Extract the (x, y) coordinate from the center of the cell holding the provided text.  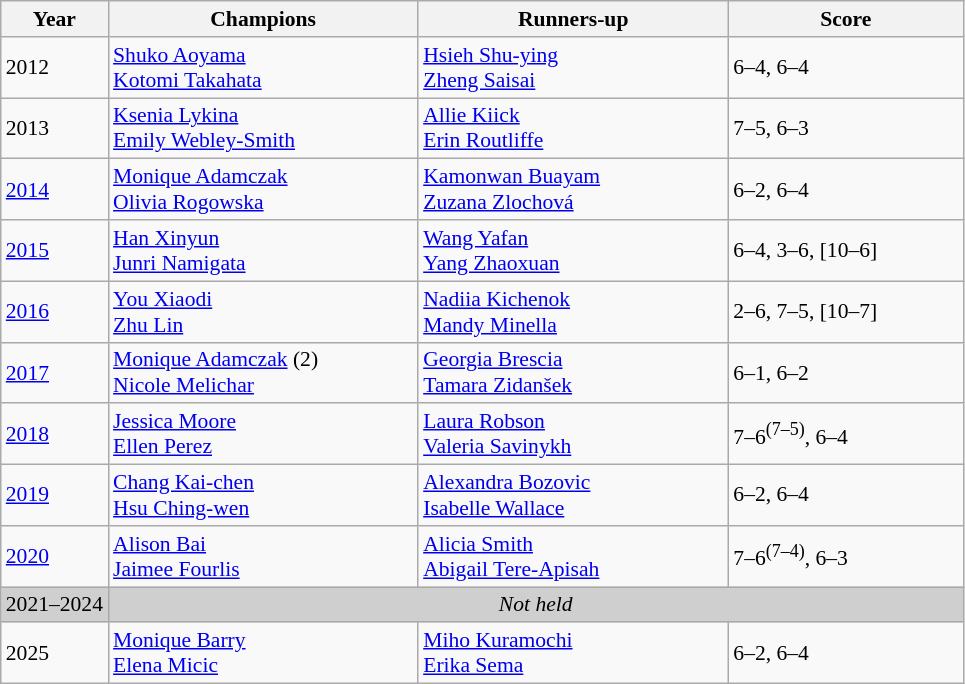
Shuko Aoyama Kotomi Takahata (263, 68)
2013 (54, 128)
6–4, 6–4 (846, 68)
Alison Bai Jaimee Fourlis (263, 556)
Laura Robson Valeria Savinykh (573, 434)
You Xiaodi Zhu Lin (263, 312)
2014 (54, 190)
Kamonwan Buayam Zuzana Zlochová (573, 190)
Monique Adamczak Olivia Rogowska (263, 190)
Miho Kuramochi Erika Sema (573, 654)
2016 (54, 312)
Not held (536, 605)
Monique Adamczak (2) Nicole Melichar (263, 372)
Monique Barry Elena Micic (263, 654)
Alicia Smith Abigail Tere-Apisah (573, 556)
Champions (263, 19)
2–6, 7–5, [10–7] (846, 312)
Allie Kiick Erin Routliffe (573, 128)
6–1, 6–2 (846, 372)
7–6(7–5), 6–4 (846, 434)
Hsieh Shu-ying Zheng Saisai (573, 68)
2020 (54, 556)
2012 (54, 68)
2017 (54, 372)
Ksenia Lykina Emily Webley-Smith (263, 128)
2021–2024 (54, 605)
Chang Kai-chen Hsu Ching-wen (263, 496)
2025 (54, 654)
7–5, 6–3 (846, 128)
Georgia Brescia Tamara Zidanšek (573, 372)
Nadiia Kichenok Mandy Minella (573, 312)
2019 (54, 496)
Jessica Moore Ellen Perez (263, 434)
7–6(7–4), 6–3 (846, 556)
6–4, 3–6, [10–6] (846, 250)
Alexandra Bozovic Isabelle Wallace (573, 496)
Score (846, 19)
Runners-up (573, 19)
2015 (54, 250)
Year (54, 19)
Han Xinyun Junri Namigata (263, 250)
Wang Yafan Yang Zhaoxuan (573, 250)
2018 (54, 434)
